Provide the (X, Y) coordinate of the cell's center where the given text is located.  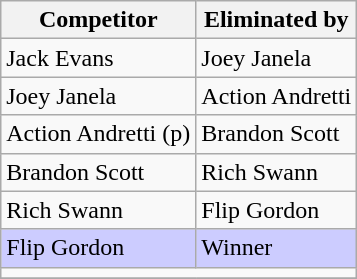
Action Andretti (p) (98, 134)
Winner (276, 248)
Competitor (98, 20)
Jack Evans (98, 58)
Eliminated by (276, 20)
Action Andretti (276, 96)
